Capture the cell that displays the provided text and extract its (x, y) central coordinate. 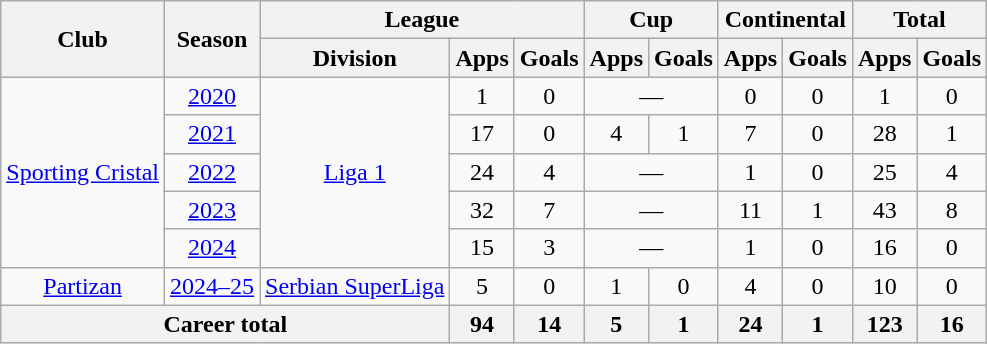
Cup (651, 20)
2024–25 (212, 286)
Liga 1 (355, 172)
17 (482, 134)
2022 (212, 172)
8 (952, 210)
43 (884, 210)
32 (482, 210)
Sporting Cristal (83, 172)
Career total (226, 324)
2020 (212, 96)
Division (355, 58)
3 (549, 248)
123 (884, 324)
15 (482, 248)
2021 (212, 134)
25 (884, 172)
Serbian SuperLiga (355, 286)
11 (750, 210)
League (422, 20)
Partizan (83, 286)
94 (482, 324)
28 (884, 134)
2024 (212, 248)
Continental (785, 20)
Season (212, 39)
10 (884, 286)
2023 (212, 210)
14 (549, 324)
Total (919, 20)
Club (83, 39)
